Detect which cell encompasses the target text, then output its [X, Y] center coordinate. 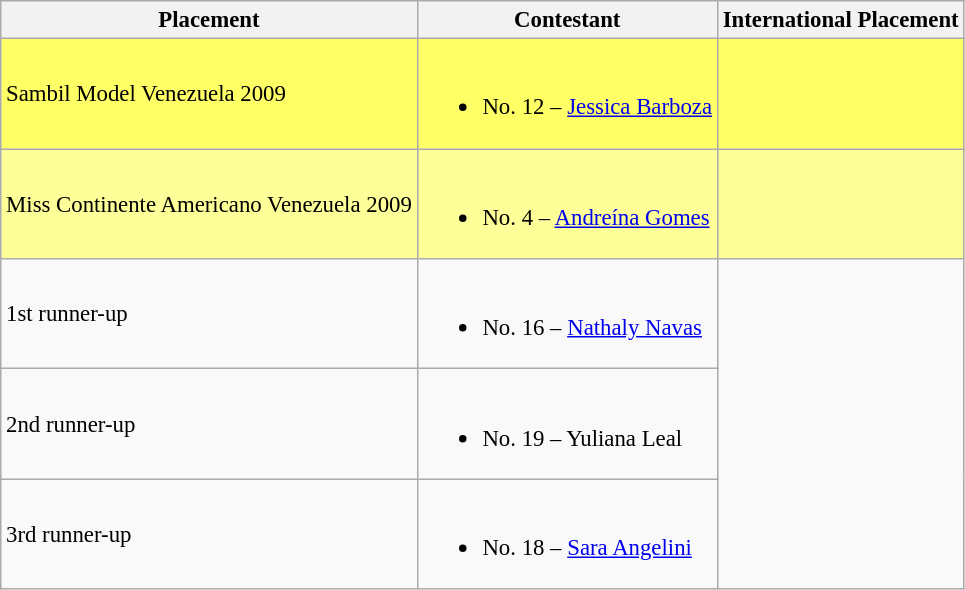
Placement [209, 20]
1st runner-up [209, 314]
3rd runner-up [209, 534]
No. 12 – Jessica Barboza [567, 94]
Sambil Model Venezuela 2009 [209, 94]
Contestant [567, 20]
No. 4 – Andreína Gomes [567, 204]
No. 16 – Nathaly Navas [567, 314]
No. 19 – Yuliana Leal [567, 424]
Miss Continente Americano Venezuela 2009 [209, 204]
No. 18 – Sara Angelini [567, 534]
International Placement [840, 20]
2nd runner-up [209, 424]
